Extract the (x, y) coordinate from the center of the cell holding the provided text.  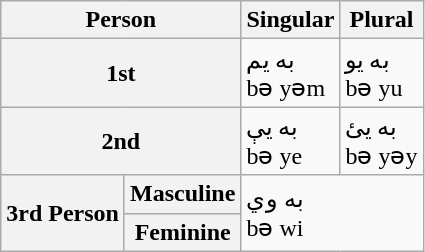
به يوbə yu (382, 73)
1st (121, 73)
Masculine (182, 194)
Feminine (182, 232)
Plural (382, 20)
2nd (121, 141)
Person (121, 20)
به يېbə ye (290, 141)
به يئbə yəy (382, 141)
به يمbə yəm (290, 73)
به ويbə wi (332, 213)
3rd Person (63, 213)
Singular (290, 20)
